Scan for the cell matching the given text and deliver its [x, y] coordinate at center. 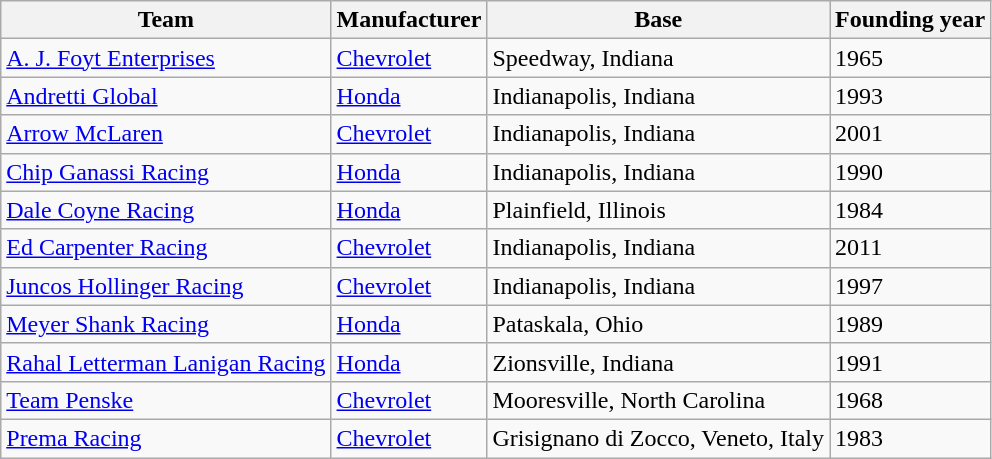
1983 [910, 438]
Ed Carpenter Racing [166, 248]
Prema Racing [166, 438]
1968 [910, 400]
1997 [910, 286]
Founding year [910, 20]
Zionsville, Indiana [658, 362]
1990 [910, 172]
Base [658, 20]
A. J. Foyt Enterprises [166, 58]
Plainfield, Illinois [658, 210]
Juncos Hollinger Racing [166, 286]
Chip Ganassi Racing [166, 172]
1965 [910, 58]
Grisignano di Zocco, Veneto, Italy [658, 438]
1989 [910, 324]
Andretti Global [166, 96]
2001 [910, 134]
2011 [910, 248]
Manufacturer [409, 20]
Team Penske [166, 400]
Rahal Letterman Lanigan Racing [166, 362]
Speedway, Indiana [658, 58]
Mooresville, North Carolina [658, 400]
1991 [910, 362]
Pataskala, Ohio [658, 324]
1984 [910, 210]
1993 [910, 96]
Arrow McLaren [166, 134]
Meyer Shank Racing [166, 324]
Team [166, 20]
Dale Coyne Racing [166, 210]
